Pinpoint the cell where the given text exists, returning its [X, Y] midpoint coordinate. 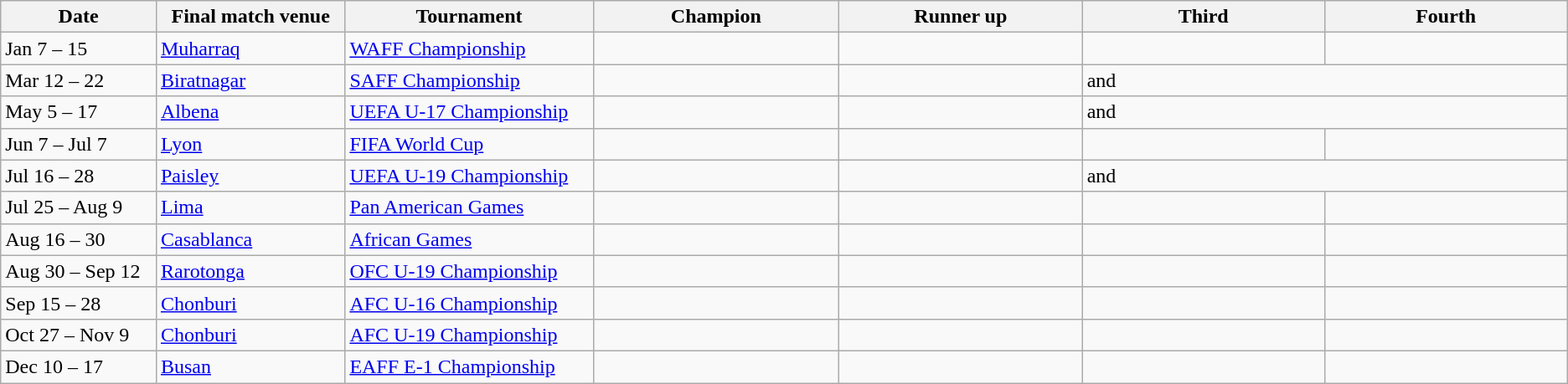
Champion [715, 17]
UEFA U-19 Championship [469, 176]
FIFA World Cup [469, 144]
Final match venue [250, 17]
Albena [250, 112]
OFC U-19 Championship [469, 271]
Jan 7 – 15 [79, 49]
Dec 10 – 17 [79, 366]
Runner up [962, 17]
African Games [469, 239]
Lyon [250, 144]
Lima [250, 207]
Pan American Games [469, 207]
Jun 7 – Jul 7 [79, 144]
Third [1203, 17]
Paisley [250, 176]
May 5 – 17 [79, 112]
Sep 15 – 28 [79, 303]
WAFF Championship [469, 49]
Tournament [469, 17]
AFC U-16 Championship [469, 303]
Mar 12 – 22 [79, 80]
Jul 16 – 28 [79, 176]
Casablanca [250, 239]
Date [79, 17]
AFC U-19 Championship [469, 335]
Rarotonga [250, 271]
EAFF E-1 Championship [469, 366]
SAFF Championship [469, 80]
Muharraq [250, 49]
Aug 16 – 30 [79, 239]
Fourth [1446, 17]
Biratnagar [250, 80]
Jul 25 – Aug 9 [79, 207]
Aug 30 – Sep 12 [79, 271]
Oct 27 – Nov 9 [79, 335]
Busan [250, 366]
UEFA U-17 Championship [469, 112]
